Detect which cell encompasses the target text, then output its (x, y) center coordinate. 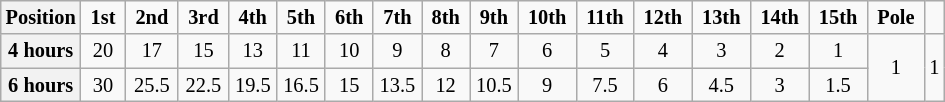
8 (446, 51)
5th (301, 17)
10th (547, 17)
Position (41, 17)
15th (838, 17)
6 hours (41, 85)
2nd (152, 17)
6th (349, 17)
11th (604, 17)
20 (104, 51)
4 (663, 51)
12th (663, 17)
11 (301, 51)
10.5 (494, 85)
25.5 (152, 85)
12 (446, 85)
7.5 (604, 85)
2 (779, 51)
14th (779, 17)
8th (446, 17)
13 (253, 51)
30 (104, 85)
16.5 (301, 85)
5 (604, 51)
4.5 (721, 85)
13.5 (397, 85)
9th (494, 17)
4 hours (41, 51)
19.5 (253, 85)
7th (397, 17)
7 (494, 51)
10 (349, 51)
1st (104, 17)
Pole (896, 17)
1.5 (838, 85)
22.5 (203, 85)
3rd (203, 17)
4th (253, 17)
13th (721, 17)
17 (152, 51)
